Capture the cell that displays the provided text and extract its [X, Y] central coordinate. 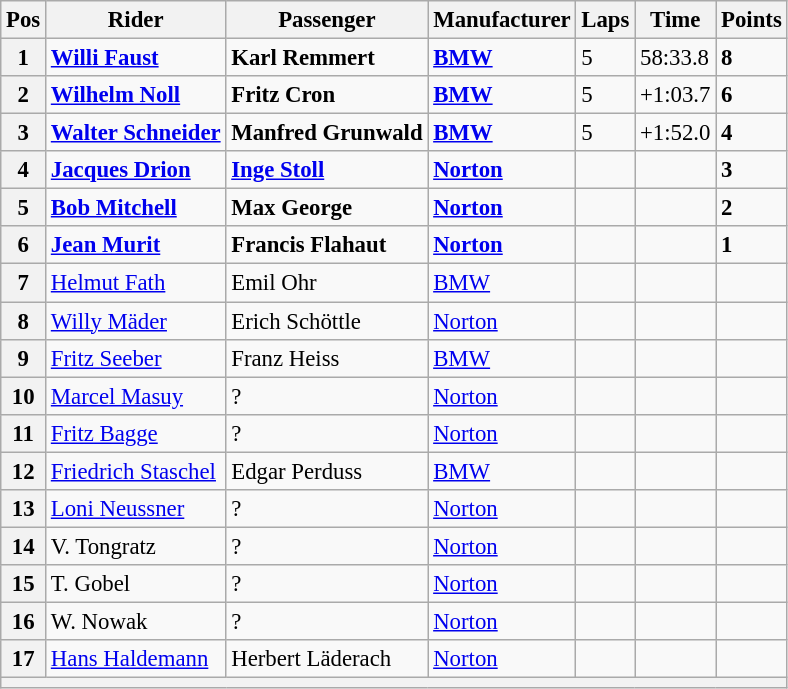
Bob Mitchell [136, 208]
Hans Haldemann [136, 659]
Francis Flahaut [327, 245]
W. Nowak [136, 621]
Friedrich Staschel [136, 471]
Manfred Grunwald [327, 133]
7 [24, 283]
11 [24, 433]
Fritz Cron [327, 95]
Jacques Drion [136, 170]
Inge Stoll [327, 170]
10 [24, 396]
Herbert Läderach [327, 659]
Willi Faust [136, 58]
12 [24, 471]
+1:03.7 [676, 95]
Emil Ohr [327, 283]
V. Tongratz [136, 546]
Time [676, 20]
Karl Remmert [327, 58]
T. Gobel [136, 584]
+1:52.0 [676, 133]
14 [24, 546]
Points [752, 20]
Pos [24, 20]
58:33.8 [676, 58]
Willy Mäder [136, 321]
Erich Schöttle [327, 321]
Rider [136, 20]
15 [24, 584]
9 [24, 358]
Manufacturer [502, 20]
Walter Schneider [136, 133]
Wilhelm Noll [136, 95]
16 [24, 621]
Marcel Masuy [136, 396]
Franz Heiss [327, 358]
Fritz Bagge [136, 433]
17 [24, 659]
Fritz Seeber [136, 358]
13 [24, 509]
Edgar Perduss [327, 471]
Jean Murit [136, 245]
Passenger [327, 20]
Max George [327, 208]
Helmut Fath [136, 283]
Loni Neussner [136, 509]
Laps [606, 20]
